Locate the cell with the specified text and output its [X, Y] center coordinate. 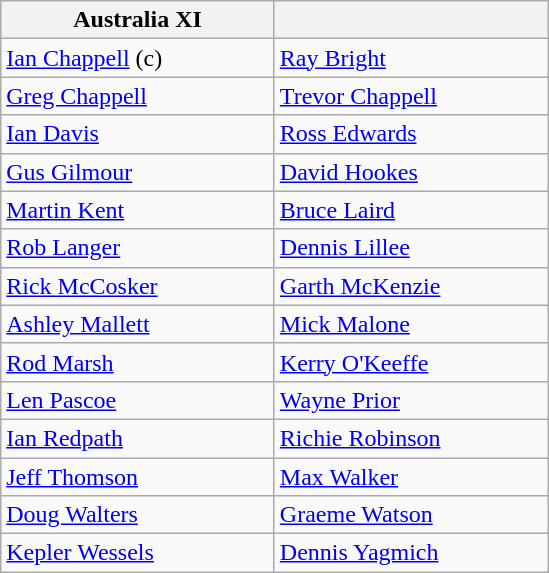
Garth McKenzie [411, 286]
Australia XI [138, 20]
David Hookes [411, 172]
Dennis Lillee [411, 248]
Max Walker [411, 477]
Rick McCosker [138, 286]
Greg Chappell [138, 96]
Kerry O'Keeffe [411, 362]
Graeme Watson [411, 515]
Jeff Thomson [138, 477]
Richie Robinson [411, 438]
Martin Kent [138, 210]
Ross Edwards [411, 134]
Ray Bright [411, 58]
Ian Davis [138, 134]
Gus Gilmour [138, 172]
Kepler Wessels [138, 553]
Dennis Yagmich [411, 553]
Len Pascoe [138, 400]
Bruce Laird [411, 210]
Doug Walters [138, 515]
Ian Redpath [138, 438]
Ian Chappell (c) [138, 58]
Rob Langer [138, 248]
Rod Marsh [138, 362]
Mick Malone [411, 324]
Ashley Mallett [138, 324]
Wayne Prior [411, 400]
Trevor Chappell [411, 96]
